Find where the given text appears and provide that cell's center as (X, Y) coordinate. 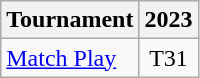
T31 (168, 58)
Tournament (70, 20)
Match Play (70, 58)
2023 (168, 20)
